Detect which cell encompasses the target text, then output its [X, Y] center coordinate. 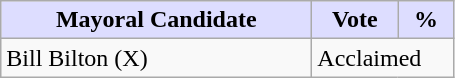
Vote [355, 20]
% [426, 20]
Bill Bilton (X) [156, 58]
Mayoral Candidate [156, 20]
Acclaimed [383, 58]
